For the text-containing cell, return its midpoint in [X, Y] coordinate format. 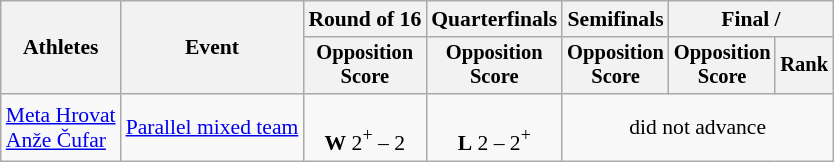
Final / [751, 19]
Semifinals [616, 19]
Event [212, 48]
Quarterfinals [494, 19]
Round of 16 [364, 19]
Rank [804, 66]
did not advance [698, 128]
L 2 – 2+ [494, 128]
Parallel mixed team [212, 128]
Athletes [61, 48]
W 2+ – 2 [364, 128]
Meta HrovatAnže Čufar [61, 128]
